For the text-containing cell, return its midpoint in (x, y) coordinate format. 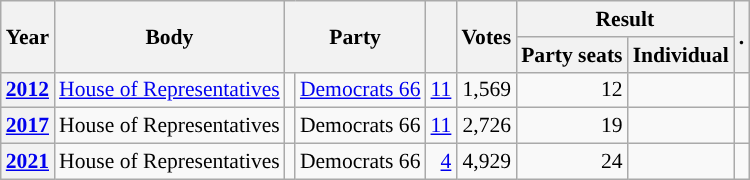
1,569 (486, 90)
Body (170, 36)
Year (28, 36)
19 (572, 126)
Party (356, 36)
. (742, 36)
Result (625, 19)
Individual (681, 55)
24 (572, 162)
2012 (28, 90)
12 (572, 90)
Votes (486, 36)
Party seats (572, 55)
2021 (28, 162)
2,726 (486, 126)
4,929 (486, 162)
4 (442, 162)
2017 (28, 126)
